Scan for the cell matching the given text and deliver its [X, Y] coordinate at center. 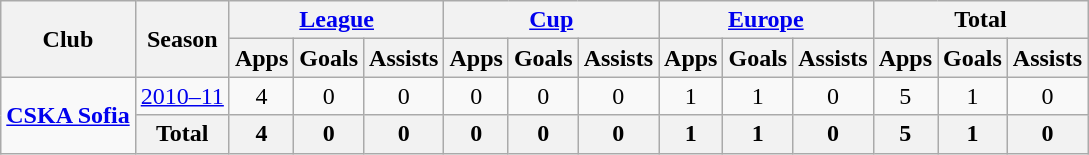
Europe [766, 20]
2010–11 [182, 96]
Season [182, 39]
Cup [552, 20]
Club [68, 39]
CSKA Sofia [68, 115]
League [336, 20]
